Capture the cell that displays the provided text and extract its [x, y] central coordinate. 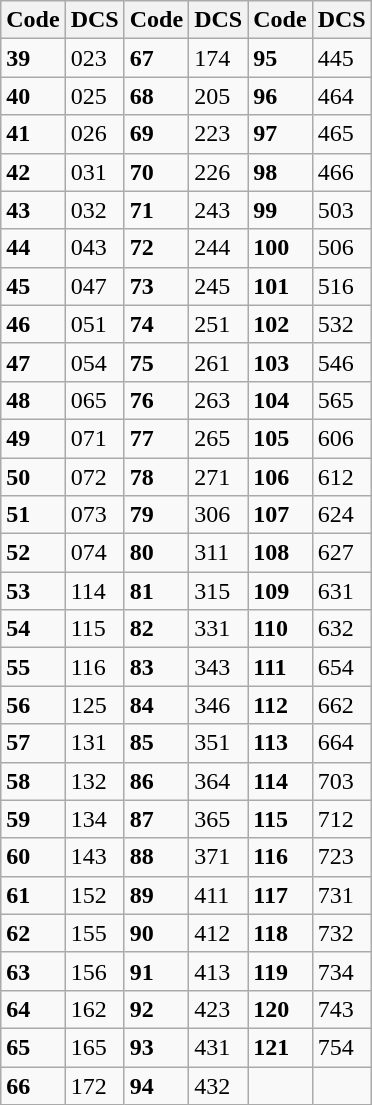
731 [342, 895]
82 [156, 629]
043 [94, 248]
371 [218, 857]
172 [94, 1085]
365 [218, 819]
53 [33, 591]
244 [218, 248]
152 [94, 895]
84 [156, 705]
351 [218, 743]
78 [156, 477]
58 [33, 781]
073 [94, 515]
51 [33, 515]
245 [218, 286]
105 [280, 438]
732 [342, 933]
72 [156, 248]
40 [33, 96]
662 [342, 705]
65 [33, 1047]
48 [33, 400]
86 [156, 781]
99 [280, 210]
97 [280, 134]
464 [342, 96]
70 [156, 172]
627 [342, 553]
89 [156, 895]
532 [342, 324]
69 [156, 134]
117 [280, 895]
632 [342, 629]
155 [94, 933]
423 [218, 1009]
546 [342, 362]
39 [33, 58]
223 [218, 134]
074 [94, 553]
431 [218, 1047]
311 [218, 553]
734 [342, 971]
102 [280, 324]
100 [280, 248]
43 [33, 210]
754 [342, 1047]
87 [156, 819]
67 [156, 58]
251 [218, 324]
101 [280, 286]
109 [280, 591]
723 [342, 857]
174 [218, 58]
93 [156, 1047]
624 [342, 515]
051 [94, 324]
143 [94, 857]
023 [94, 58]
047 [94, 286]
57 [33, 743]
52 [33, 553]
64 [33, 1009]
83 [156, 667]
76 [156, 400]
306 [218, 515]
565 [342, 400]
162 [94, 1009]
66 [33, 1085]
42 [33, 172]
85 [156, 743]
62 [33, 933]
343 [218, 667]
703 [342, 781]
271 [218, 477]
113 [280, 743]
631 [342, 591]
071 [94, 438]
47 [33, 362]
63 [33, 971]
465 [342, 134]
411 [218, 895]
226 [218, 172]
111 [280, 667]
612 [342, 477]
96 [280, 96]
56 [33, 705]
516 [342, 286]
743 [342, 1009]
54 [33, 629]
031 [94, 172]
75 [156, 362]
125 [94, 705]
104 [280, 400]
74 [156, 324]
107 [280, 515]
072 [94, 477]
346 [218, 705]
92 [156, 1009]
61 [33, 895]
59 [33, 819]
315 [218, 591]
119 [280, 971]
205 [218, 96]
121 [280, 1047]
032 [94, 210]
413 [218, 971]
45 [33, 286]
103 [280, 362]
112 [280, 705]
606 [342, 438]
110 [280, 629]
265 [218, 438]
98 [280, 172]
79 [156, 515]
506 [342, 248]
50 [33, 477]
503 [342, 210]
77 [156, 438]
664 [342, 743]
445 [342, 58]
80 [156, 553]
054 [94, 362]
90 [156, 933]
134 [94, 819]
466 [342, 172]
364 [218, 781]
156 [94, 971]
68 [156, 96]
120 [280, 1009]
118 [280, 933]
55 [33, 667]
95 [280, 58]
712 [342, 819]
81 [156, 591]
654 [342, 667]
41 [33, 134]
131 [94, 743]
73 [156, 286]
91 [156, 971]
026 [94, 134]
165 [94, 1047]
71 [156, 210]
94 [156, 1085]
432 [218, 1085]
88 [156, 857]
106 [280, 477]
243 [218, 210]
49 [33, 438]
108 [280, 553]
412 [218, 933]
065 [94, 400]
46 [33, 324]
132 [94, 781]
60 [33, 857]
44 [33, 248]
025 [94, 96]
261 [218, 362]
263 [218, 400]
331 [218, 629]
